Identify which cell holds the provided text, then report its [X, Y] central coordinate. 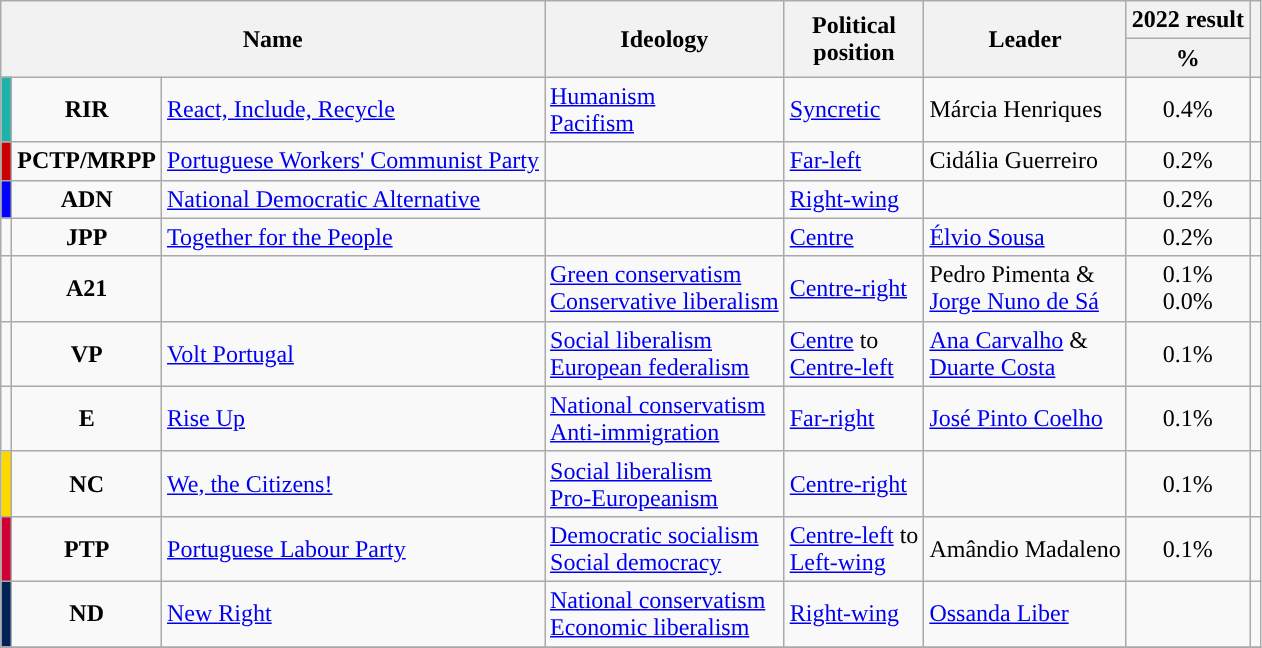
Politicalposition [854, 39]
0.4% [1188, 110]
Together for the People [354, 237]
Democratic socialismSocial democracy [664, 548]
Portuguese Workers' Communist Party [354, 161]
Syncretic [854, 110]
National conservatismEconomic liberalism [664, 614]
PCTP/MRPP [87, 161]
2022 result [1188, 20]
Name [273, 39]
Ideology [664, 39]
Rise Up [354, 418]
PTP [87, 548]
% [1188, 58]
Far-right [854, 418]
Leader [1025, 39]
New Right [354, 614]
Volt Portugal [354, 354]
ADN [87, 199]
Centre toCentre-left [854, 354]
Ana Carvalho &Duarte Costa [1025, 354]
We, the Citizens! [354, 484]
Cidália Guerreiro [1025, 161]
Márcia Henriques [1025, 110]
Social liberalismPro-Europeanism [664, 484]
A21 [87, 288]
National Democratic Alternative [354, 199]
Ossanda Liber [1025, 614]
Pedro Pimenta &Jorge Nuno de Sá [1025, 288]
Portuguese Labour Party [354, 548]
VP [87, 354]
Green conservatismConservative liberalism [664, 288]
React, Include, Recycle [354, 110]
Amândio Madaleno [1025, 548]
RIR [87, 110]
Far-left [854, 161]
0.1%0.0% [1188, 288]
Centre [854, 237]
Social liberalismEuropean federalism [664, 354]
Centre-left toLeft-wing [854, 548]
Élvio Sousa [1025, 237]
HumanismPacifism [664, 110]
José Pinto Coelho [1025, 418]
ND [87, 614]
JPP [87, 237]
NC [87, 484]
National conservatismAnti-immigration [664, 418]
E [87, 418]
